Identify which cell holds the provided text, then report its (x, y) central coordinate. 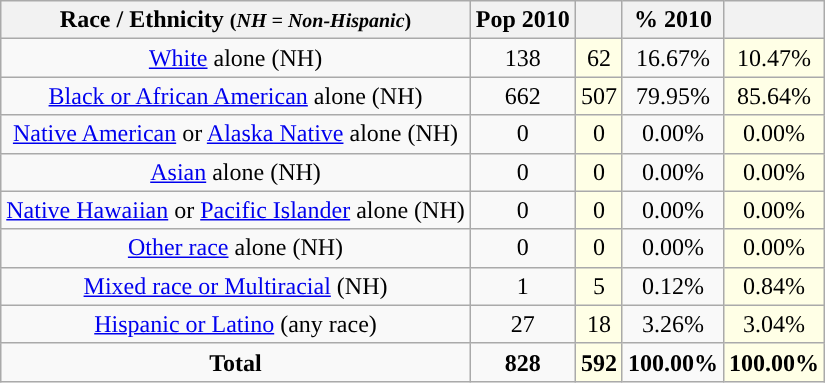
662 (522, 96)
White alone (NH) (236, 58)
16.67% (672, 58)
Race / Ethnicity (NH = Non-Hispanic) (236, 20)
62 (598, 58)
138 (522, 58)
Total (236, 362)
Pop 2010 (522, 20)
0.12% (672, 286)
592 (598, 362)
Native American or Alaska Native alone (NH) (236, 134)
1 (522, 286)
Other race alone (NH) (236, 248)
Mixed race or Multiracial (NH) (236, 286)
828 (522, 362)
Hispanic or Latino (any race) (236, 324)
27 (522, 324)
18 (598, 324)
3.26% (672, 324)
85.64% (774, 96)
5 (598, 286)
0.84% (774, 286)
10.47% (774, 58)
% 2010 (672, 20)
3.04% (774, 324)
Black or African American alone (NH) (236, 96)
Asian alone (NH) (236, 172)
79.95% (672, 96)
Native Hawaiian or Pacific Islander alone (NH) (236, 210)
507 (598, 96)
